Capture the cell that displays the provided text and extract its [X, Y] central coordinate. 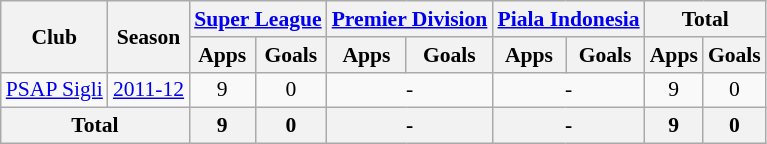
Super League [258, 19]
Club [54, 36]
Premier Division [410, 19]
Season [148, 36]
2011-12 [148, 90]
Piala Indonesia [568, 19]
PSAP Sigli [54, 90]
